Identify which cell holds the provided text, then report its (X, Y) central coordinate. 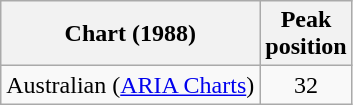
32 (306, 85)
Peakposition (306, 34)
Chart (1988) (130, 34)
Australian (ARIA Charts) (130, 85)
